Scan for the cell matching the given text and deliver its [X, Y] coordinate at center. 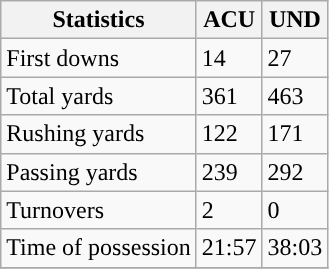
2 [229, 210]
27 [295, 58]
239 [229, 172]
122 [229, 134]
UND [295, 20]
Statistics [99, 20]
Time of possession [99, 248]
Turnovers [99, 210]
292 [295, 172]
171 [295, 134]
ACU [229, 20]
Total yards [99, 96]
463 [295, 96]
Passing yards [99, 172]
First downs [99, 58]
361 [229, 96]
14 [229, 58]
21:57 [229, 248]
38:03 [295, 248]
0 [295, 210]
Rushing yards [99, 134]
